For the text-containing cell, return its midpoint in (x, y) coordinate format. 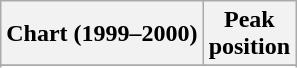
Chart (1999–2000) (102, 34)
Peakposition (249, 34)
